Determine the [X, Y] coordinate at the center of the cell enclosing the given text.  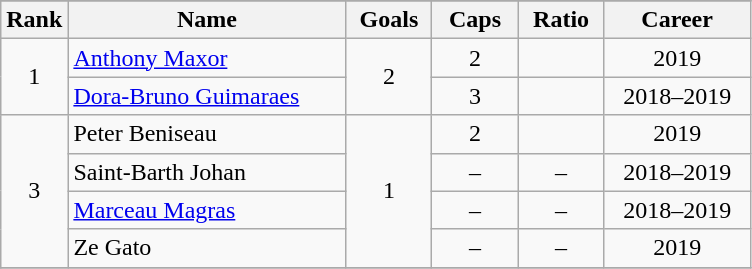
Caps [475, 20]
Ratio [561, 20]
Anthony Maxor [207, 58]
Dora-Bruno Guimaraes [207, 96]
Ze Gato [207, 248]
Goals [389, 20]
Name [207, 20]
Rank [34, 20]
Career [677, 20]
Marceau Magras [207, 210]
Peter Beniseau [207, 134]
Saint-Barth Johan [207, 172]
